From the cell containing the given text, extract its center point as [X, Y] coordinate. 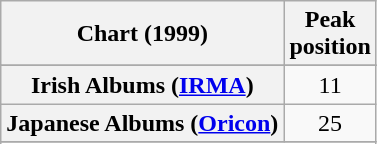
Peakposition [330, 34]
Chart (1999) [142, 34]
11 [330, 85]
25 [330, 123]
Japanese Albums (Oricon) [142, 123]
Irish Albums (IRMA) [142, 85]
